Extract the (X, Y) coordinate from the center of the cell holding the provided text.  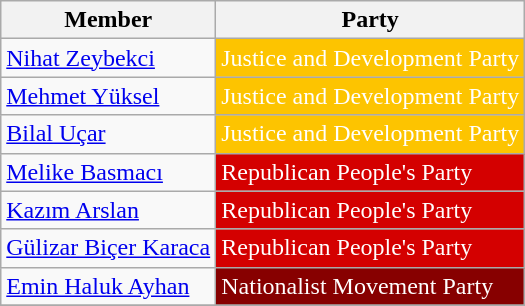
Mehmet Yüksel (108, 96)
Party (370, 20)
Gülizar Biçer Karaca (108, 248)
Melike Basmacı (108, 172)
Nationalist Movement Party (370, 286)
Bilal Uçar (108, 134)
Emin Haluk Ayhan (108, 286)
Kazım Arslan (108, 210)
Nihat Zeybekci (108, 58)
Member (108, 20)
